Pinpoint the cell where the given text exists, returning its (X, Y) midpoint coordinate. 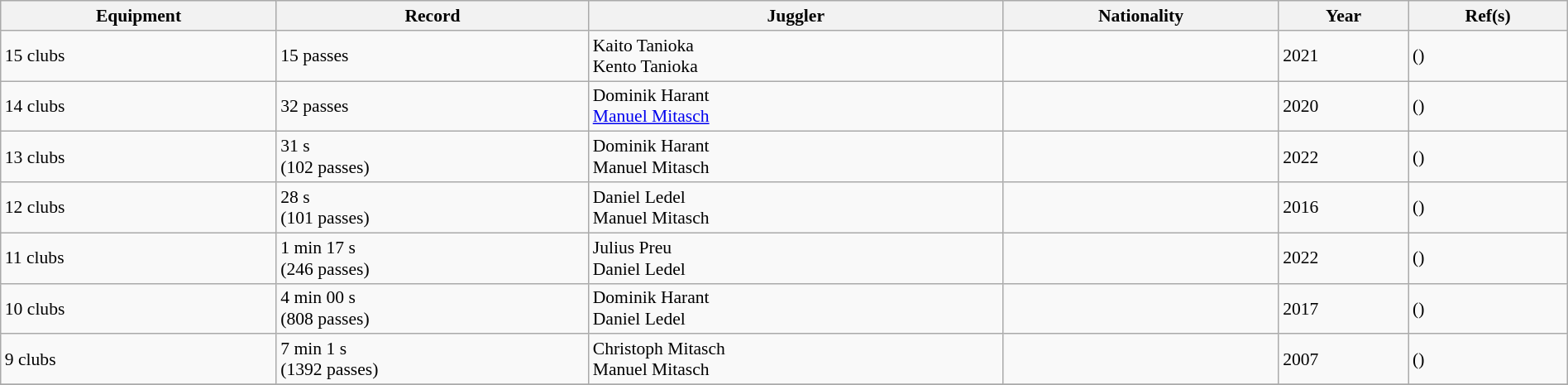
15 passes (432, 56)
12 clubs (139, 207)
4 min 00 s(808 passes) (432, 308)
Julius PreuDaniel Ledel (796, 258)
2007 (1343, 359)
31 s(102 passes) (432, 157)
Dominik HarantDaniel Ledel (796, 308)
28 s(101 passes) (432, 207)
Daniel LedelManuel Mitasch (796, 207)
15 clubs (139, 56)
32 passes (432, 106)
Record (432, 16)
9 clubs (139, 359)
13 clubs (139, 157)
Christoph MitaschManuel Mitasch (796, 359)
10 clubs (139, 308)
Kaito TaniokaKento Tanioka (796, 56)
2017 (1343, 308)
7 min 1 s(1392 passes) (432, 359)
2020 (1343, 106)
14 clubs (139, 106)
1 min 17 s(246 passes) (432, 258)
Juggler (796, 16)
Ref(s) (1488, 16)
Year (1343, 16)
11 clubs (139, 258)
2021 (1343, 56)
Equipment (139, 16)
2016 (1343, 207)
Nationality (1141, 16)
